Provide the (X, Y) coordinate of the cell's center where the given text is located.  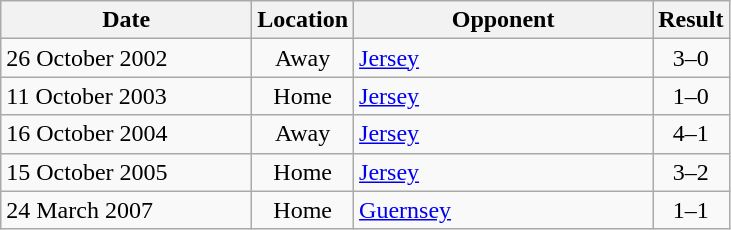
Opponent (504, 20)
3–0 (691, 58)
4–1 (691, 134)
3–2 (691, 172)
15 October 2005 (126, 172)
24 March 2007 (126, 210)
Location (303, 20)
Result (691, 20)
Date (126, 20)
1–0 (691, 96)
26 October 2002 (126, 58)
1–1 (691, 210)
Guernsey (504, 210)
11 October 2003 (126, 96)
16 October 2004 (126, 134)
